Detect which cell encompasses the target text, then output its (X, Y) center coordinate. 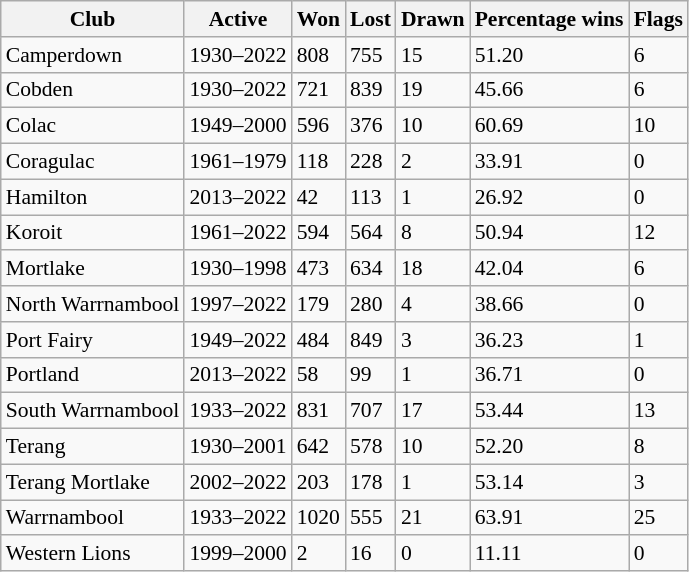
Drawn (433, 19)
Percentage wins (550, 19)
376 (370, 126)
228 (370, 162)
839 (370, 90)
12 (658, 233)
15 (433, 55)
473 (318, 269)
1961–1979 (238, 162)
45.66 (550, 90)
849 (370, 340)
1930–2001 (238, 447)
Warrnambool (93, 518)
Koroit (93, 233)
707 (370, 411)
1949–2022 (238, 340)
58 (318, 375)
Club (93, 19)
42 (318, 197)
1961–2022 (238, 233)
53.14 (550, 482)
634 (370, 269)
South Warrnambool (93, 411)
17 (433, 411)
11.11 (550, 554)
Camperdown (93, 55)
578 (370, 447)
755 (370, 55)
642 (318, 447)
Lost (370, 19)
36.23 (550, 340)
Active (238, 19)
113 (370, 197)
831 (318, 411)
13 (658, 411)
42.04 (550, 269)
60.69 (550, 126)
1930–1998 (238, 269)
118 (318, 162)
Hamilton (93, 197)
179 (318, 304)
Cobden (93, 90)
Mortlake (93, 269)
53.44 (550, 411)
280 (370, 304)
36.71 (550, 375)
178 (370, 482)
16 (370, 554)
Western Lions (93, 554)
Port Fairy (93, 340)
33.91 (550, 162)
North Warrnambool (93, 304)
808 (318, 55)
Coragulac (93, 162)
Flags (658, 19)
Terang Mortlake (93, 482)
21 (433, 518)
19 (433, 90)
18 (433, 269)
596 (318, 126)
99 (370, 375)
1020 (318, 518)
2002–2022 (238, 482)
721 (318, 90)
594 (318, 233)
52.20 (550, 447)
50.94 (550, 233)
484 (318, 340)
Won (318, 19)
4 (433, 304)
63.91 (550, 518)
25 (658, 518)
1997–2022 (238, 304)
1999–2000 (238, 554)
555 (370, 518)
1949–2000 (238, 126)
203 (318, 482)
26.92 (550, 197)
Terang (93, 447)
51.20 (550, 55)
Portland (93, 375)
38.66 (550, 304)
Colac (93, 126)
564 (370, 233)
